Return the [x, y] coordinate for the center point of the cell that contains the specified text.  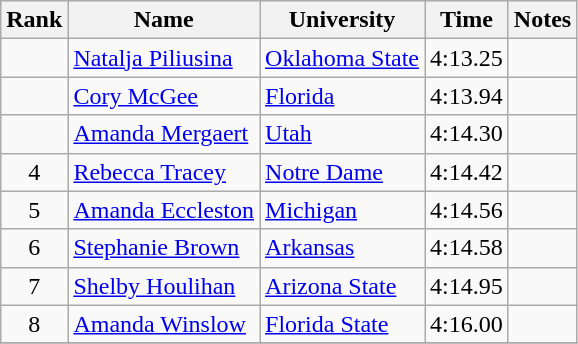
Notes [542, 20]
4:14.58 [467, 248]
Arkansas [342, 248]
Oklahoma State [342, 58]
Amanda Mergaert [164, 134]
Natalja Piliusina [164, 58]
Name [164, 20]
Stephanie Brown [164, 248]
Shelby Houlihan [164, 286]
4 [34, 172]
4:13.25 [467, 58]
Cory McGee [164, 96]
Florida State [342, 324]
Time [467, 20]
6 [34, 248]
4:14.56 [467, 210]
5 [34, 210]
Rebecca Tracey [164, 172]
Rank [34, 20]
Arizona State [342, 286]
8 [34, 324]
4:13.94 [467, 96]
4:14.95 [467, 286]
4:14.30 [467, 134]
University [342, 20]
Amanda Winslow [164, 324]
Notre Dame [342, 172]
Florida [342, 96]
7 [34, 286]
Utah [342, 134]
4:14.42 [467, 172]
Michigan [342, 210]
Amanda Eccleston [164, 210]
4:16.00 [467, 324]
